Detect which cell encompasses the target text, then output its (X, Y) center coordinate. 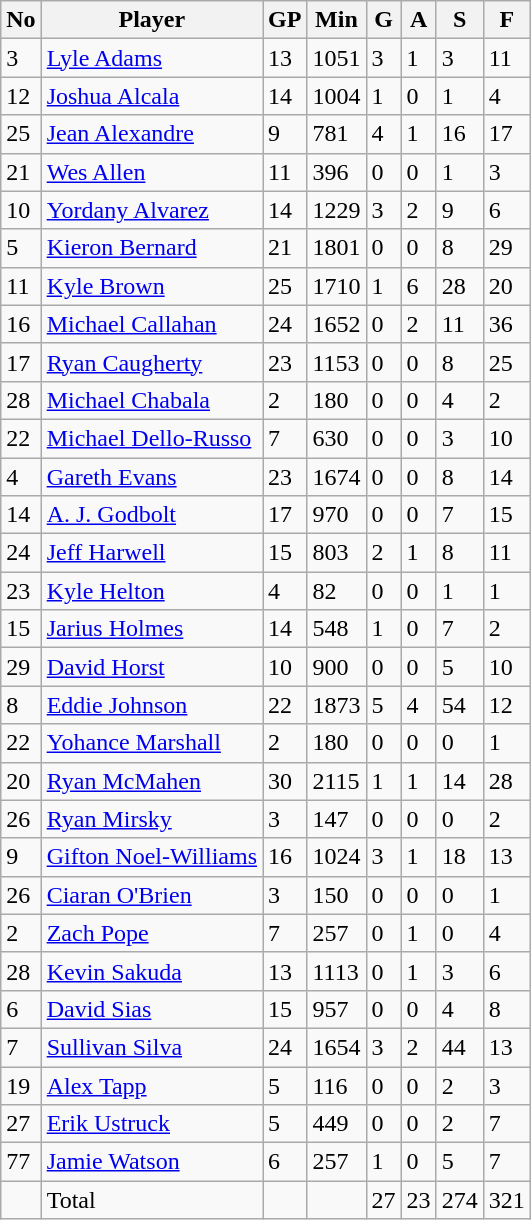
1654 (336, 1047)
Lyle Adams (152, 58)
970 (336, 515)
GP (285, 20)
1674 (336, 477)
30 (285, 781)
Min (336, 20)
Player (152, 20)
77 (21, 1162)
36 (506, 324)
Eddie Johnson (152, 705)
Alex Tapp (152, 1085)
Ryan McMahen (152, 781)
274 (460, 1200)
82 (336, 591)
David Sias (152, 1009)
Joshua Alcala (152, 96)
Kyle Helton (152, 591)
1004 (336, 96)
548 (336, 629)
Yohance Marshall (152, 743)
David Horst (152, 667)
781 (336, 134)
A. J. Godbolt (152, 515)
54 (460, 705)
1801 (336, 248)
116 (336, 1085)
Wes Allen (152, 172)
1873 (336, 705)
Zach Pope (152, 933)
1024 (336, 857)
Kieron Bernard (152, 248)
Total (152, 1200)
Jarius Holmes (152, 629)
Jamie Watson (152, 1162)
Jean Alexandre (152, 134)
A (418, 20)
630 (336, 438)
803 (336, 553)
Sullivan Silva (152, 1047)
44 (460, 1047)
Yordany Alvarez (152, 210)
Erik Ustruck (152, 1124)
1229 (336, 210)
Kevin Sakuda (152, 971)
G (384, 20)
S (460, 20)
Kyle Brown (152, 286)
1113 (336, 971)
147 (336, 819)
Gifton Noel-Williams (152, 857)
18 (460, 857)
900 (336, 667)
Michael Callahan (152, 324)
Michael Chabala (152, 400)
150 (336, 895)
Ciaran O'Brien (152, 895)
321 (506, 1200)
19 (21, 1085)
1710 (336, 286)
Ryan Mirsky (152, 819)
449 (336, 1124)
Jeff Harwell (152, 553)
396 (336, 172)
No (21, 20)
F (506, 20)
Ryan Caugherty (152, 362)
1051 (336, 58)
957 (336, 1009)
1153 (336, 362)
1652 (336, 324)
Gareth Evans (152, 477)
2115 (336, 781)
Michael Dello-Russo (152, 438)
